Find where the given text appears and provide that cell's center as (X, Y) coordinate. 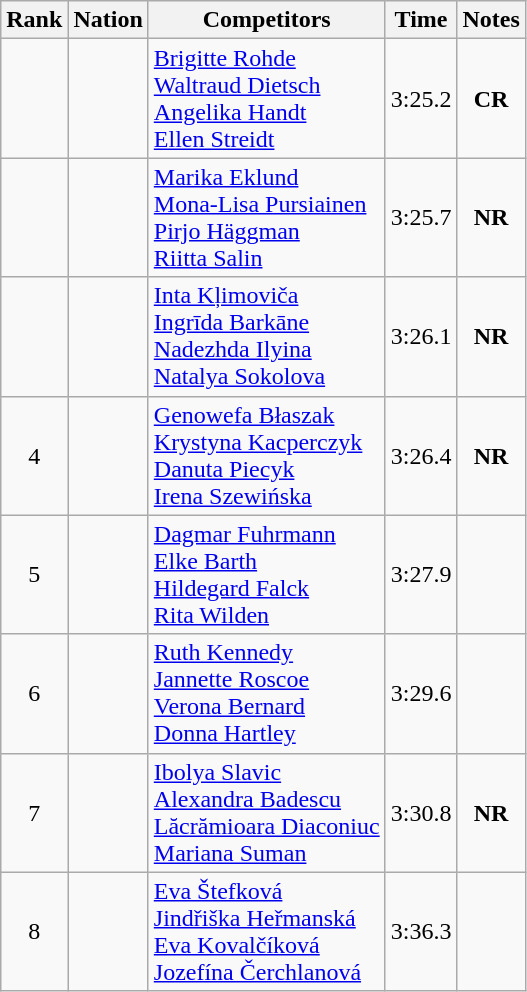
4 (34, 456)
6 (34, 694)
3:26.4 (421, 456)
8 (34, 932)
3:26.1 (421, 336)
3:25.2 (421, 98)
Ruth KennedyJannette RoscoeVerona BernardDonna Hartley (266, 694)
3:29.6 (421, 694)
Inta KļimovičaIngrīda BarkāneNadezhda IlyinaNatalya Sokolova (266, 336)
Competitors (266, 20)
Dagmar FuhrmannElke BarthHildegard FalckRita Wilden (266, 574)
7 (34, 812)
Marika EklundMona-Lisa PursiainenPirjo HäggmanRiitta Salin (266, 218)
3:27.9 (421, 574)
3:25.7 (421, 218)
Ibolya SlavicAlexandra BadescuLăcrămioara DiaconiucMariana Suman (266, 812)
Notes (491, 20)
Rank (34, 20)
Time (421, 20)
Genowefa BłaszakKrystyna KacperczykDanuta PiecykIrena Szewińska (266, 456)
Nation (108, 20)
5 (34, 574)
Eva ŠtefkováJindřiška HeřmanskáEva KovalčíkováJozefína Čerchlanová (266, 932)
3:36.3 (421, 932)
CR (491, 98)
3:30.8 (421, 812)
Brigitte RohdeWaltraud DietschAngelika HandtEllen Streidt (266, 98)
